Find where the given text appears and provide that cell's center as [x, y] coordinate. 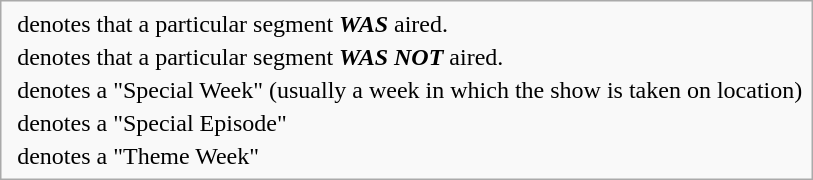
denotes a "Special Week" (usually a week in which the show is taken on location) [410, 90]
denotes that a particular segment WAS aired. [410, 24]
denotes a "Theme Week" [410, 156]
denotes a "Special Episode" [410, 123]
denotes that a particular segment WAS NOT aired. [410, 57]
